Return [x, y] of the center of cell containing provided text 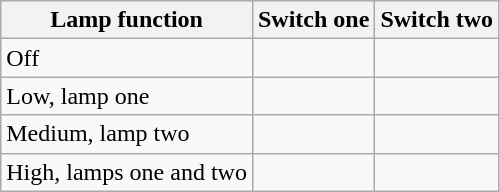
High, lamps one and two [127, 172]
Switch two [437, 20]
Lamp function [127, 20]
Off [127, 58]
Low, lamp one [127, 96]
Medium, lamp two [127, 134]
Switch one [313, 20]
